Search for the cell housing the specified text and yield its [X, Y] center coordinate. 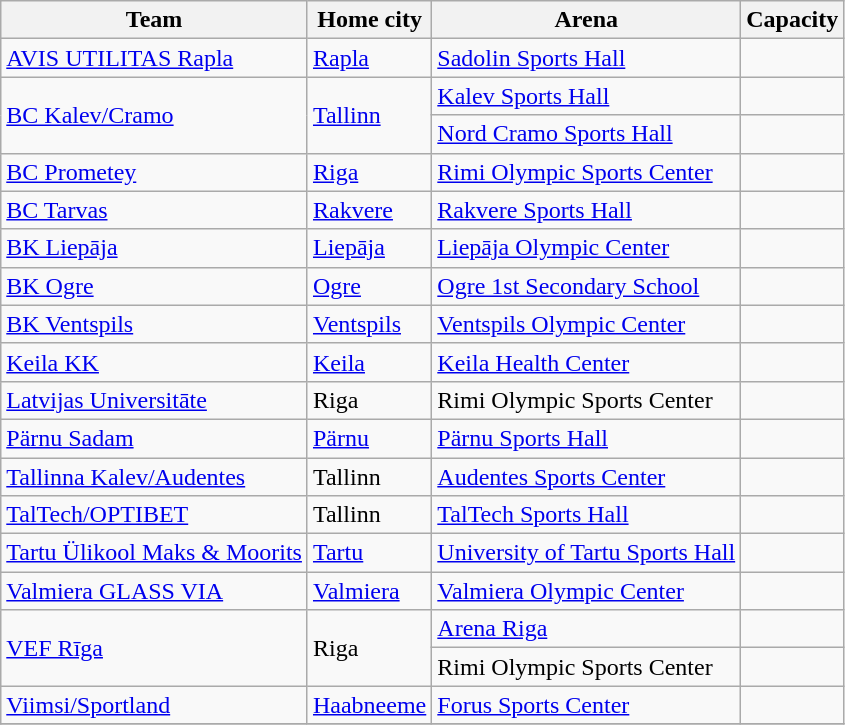
Latvijas Universitāte [154, 400]
University of Tartu Sports Hall [586, 553]
Arena [586, 20]
VEF Rīga [154, 648]
Home city [369, 20]
Haabneeme [369, 705]
Valmiera [369, 591]
Keila KK [154, 362]
Ventspils [369, 324]
Ogre 1st Secondary School [586, 286]
Rapla [369, 58]
BK Ogre [154, 286]
Arena Riga [586, 629]
Tartu [369, 553]
Team [154, 20]
Ventspils Olympic Center [586, 324]
Keila Health Center [586, 362]
Forus Sports Center [586, 705]
BC Tarvas [154, 210]
Kalev Sports Hall [586, 96]
TalTech/OPTIBET [154, 515]
Sadolin Sports Hall [586, 58]
Keila [369, 362]
Tartu Ülikool Maks & Moorits [154, 553]
Pärnu [369, 438]
Liepāja [369, 248]
Valmiera Olympic Center [586, 591]
TalTech Sports Hall [586, 515]
Pärnu Sadam [154, 438]
BC Prometey [154, 172]
Rakvere [369, 210]
Nord Cramo Sports Hall [586, 134]
Rakvere Sports Hall [586, 210]
Capacity [792, 20]
AVIS UTILITAS Rapla [154, 58]
Valmiera GLASS VIA [154, 591]
BC Kalev/Cramo [154, 115]
BK Ventspils [154, 324]
Ogre [369, 286]
BK Liepāja [154, 248]
Pärnu Sports Hall [586, 438]
Viimsi/Sportland [154, 705]
Liepāja Olympic Center [586, 248]
Tallinna Kalev/Audentes [154, 477]
Audentes Sports Center [586, 477]
